Detect which cell encompasses the target text, then output its [x, y] center coordinate. 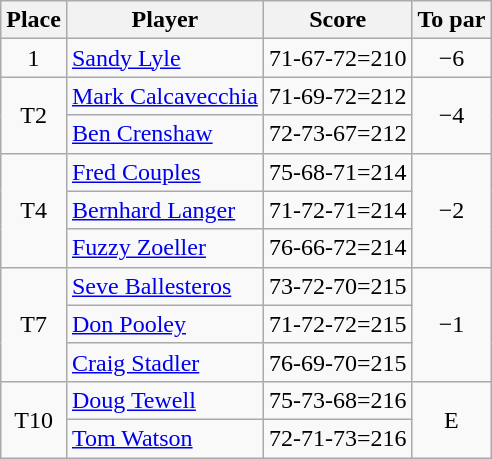
Craig Stadler [164, 362]
T4 [34, 210]
76-66-72=214 [338, 248]
Seve Ballesteros [164, 286]
1 [34, 58]
−2 [452, 210]
−6 [452, 58]
Score [338, 20]
Player [164, 20]
72-71-73=216 [338, 438]
Fred Couples [164, 172]
Ben Crenshaw [164, 134]
71-72-71=214 [338, 210]
Bernhard Langer [164, 210]
−1 [452, 324]
Mark Calcavecchia [164, 96]
76-69-70=215 [338, 362]
71-69-72=212 [338, 96]
Doug Tewell [164, 400]
Sandy Lyle [164, 58]
E [452, 419]
Don Pooley [164, 324]
71-67-72=210 [338, 58]
T7 [34, 324]
75-68-71=214 [338, 172]
To par [452, 20]
73-72-70=215 [338, 286]
72-73-67=212 [338, 134]
71-72-72=215 [338, 324]
Place [34, 20]
T10 [34, 419]
−4 [452, 115]
75-73-68=216 [338, 400]
Fuzzy Zoeller [164, 248]
T2 [34, 115]
Tom Watson [164, 438]
